Scan for the cell matching the given text and deliver its [x, y] coordinate at center. 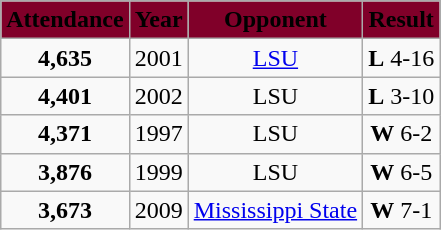
2009 [158, 210]
1999 [158, 172]
2001 [158, 58]
Result [402, 20]
W 7-1 [402, 210]
4,371 [65, 134]
Mississippi State [275, 210]
3,673 [65, 210]
L 3-10 [402, 96]
L 4-16 [402, 58]
4,635 [65, 58]
Opponent [275, 20]
3,876 [65, 172]
W 6-2 [402, 134]
4,401 [65, 96]
W 6-5 [402, 172]
Year [158, 20]
Attendance [65, 20]
2002 [158, 96]
1997 [158, 134]
